Scan for the cell matching the given text and deliver its [x, y] coordinate at center. 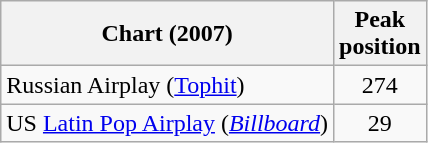
29 [380, 123]
Chart (2007) [168, 34]
Peakposition [380, 34]
274 [380, 85]
US Latin Pop Airplay (Billboard) [168, 123]
Russian Airplay (Tophit) [168, 85]
